From the cell containing the given text, extract its center point as [x, y] coordinate. 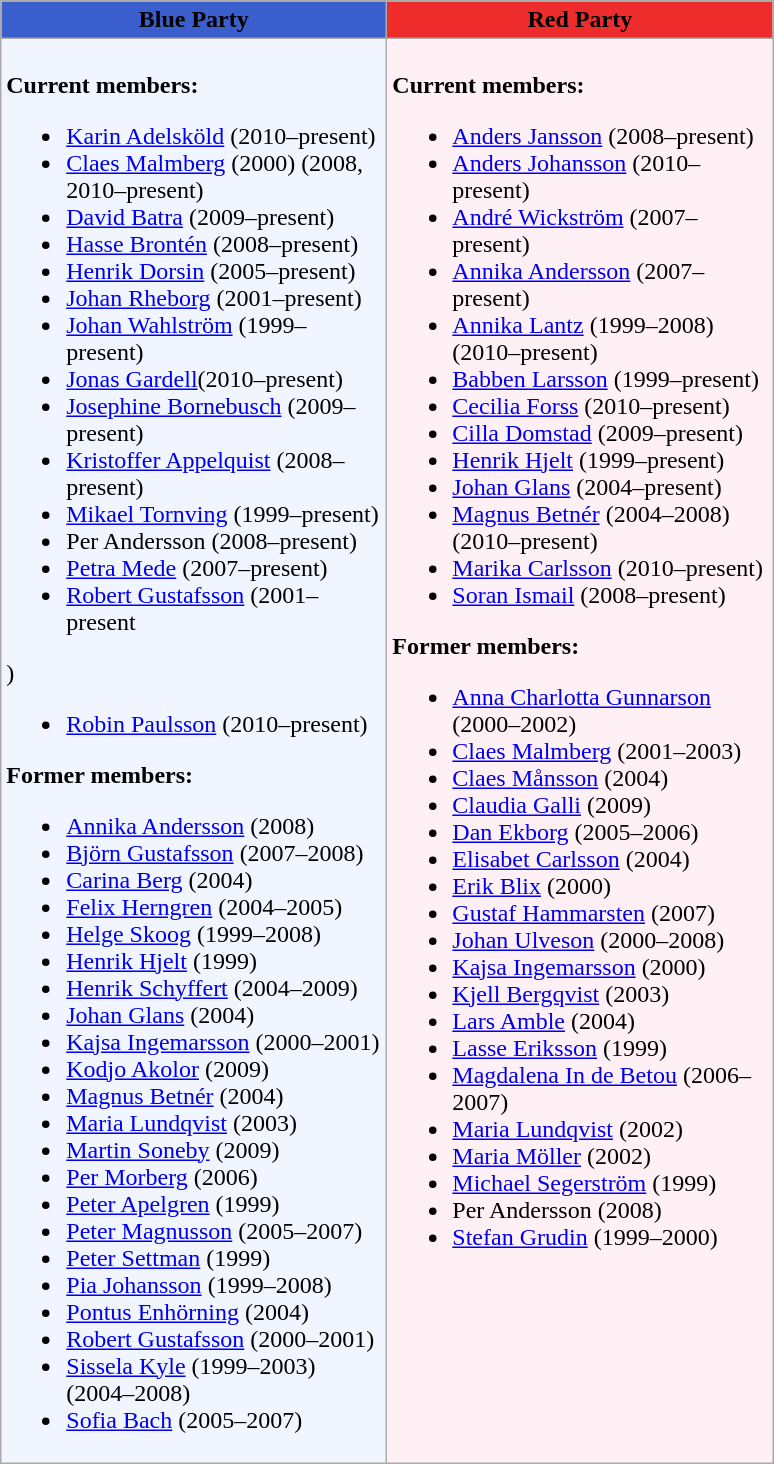
Red Party [580, 20]
Blue Party [194, 20]
